Return the (x, y) coordinate for the center point of the cell that contains the specified text.  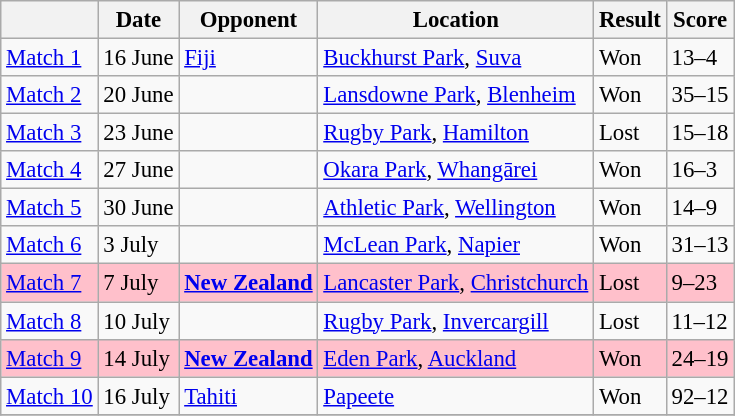
Lancaster Park, Christchurch (456, 283)
15–18 (700, 133)
16 June (138, 58)
Eden Park, Auckland (456, 358)
23 June (138, 133)
Match 5 (50, 208)
Fiji (248, 58)
Papeete (456, 396)
16–3 (700, 170)
Okara Park, Whangārei (456, 170)
Opponent (248, 20)
Buckhurst Park, Suva (456, 58)
Match 2 (50, 95)
9–23 (700, 283)
11–12 (700, 321)
92–12 (700, 396)
Score (700, 20)
Match 4 (50, 170)
31–13 (700, 245)
35–15 (700, 95)
McLean Park, Napier (456, 245)
20 June (138, 95)
Match 3 (50, 133)
Rugby Park, Hamilton (456, 133)
13–4 (700, 58)
10 July (138, 321)
3 July (138, 245)
14 July (138, 358)
Match 8 (50, 321)
7 July (138, 283)
Match 6 (50, 245)
Location (456, 20)
30 June (138, 208)
27 June (138, 170)
16 July (138, 396)
Date (138, 20)
Tahiti (248, 396)
Result (630, 20)
Match 7 (50, 283)
24–19 (700, 358)
Athletic Park, Wellington (456, 208)
14–9 (700, 208)
Match 1 (50, 58)
Lansdowne Park, Blenheim (456, 95)
Rugby Park, Invercargill (456, 321)
Match 10 (50, 396)
Match 9 (50, 358)
